Output the (X, Y) coordinate of the center of the cell containing the given text.  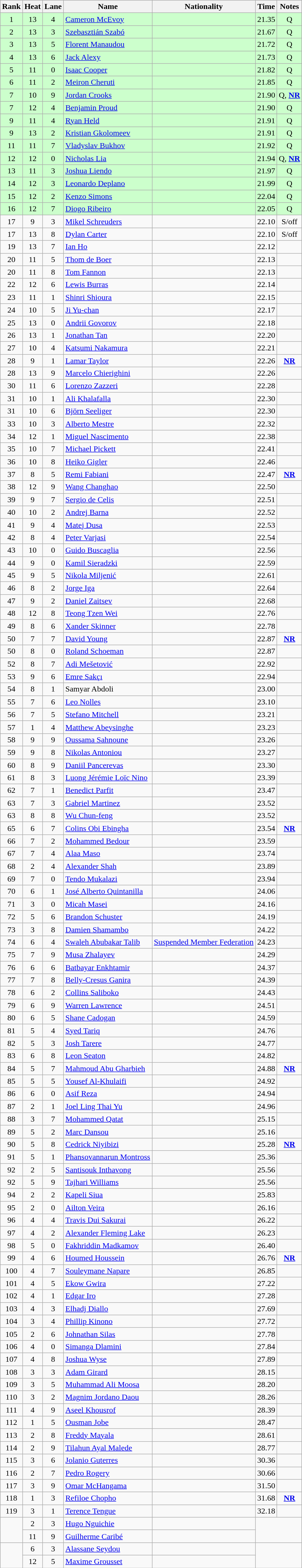
66 (11, 841)
22.05 (266, 209)
24.06 (266, 891)
24.37 (266, 968)
41 (11, 525)
Muhammad Ali Moosa (108, 1385)
39 (11, 500)
Joel Ling Thai Yu (108, 1106)
Ekow Gwira (108, 1283)
Jack Alexy (108, 57)
40 (11, 512)
22.32 (266, 424)
Miguel Nascimento (108, 436)
Sergio de Celis (108, 500)
Andrii Govorov (108, 323)
Travis Dui Sakurai (108, 1220)
Alaa Maso (108, 854)
80 (11, 1018)
34 (11, 436)
83 (11, 1056)
35 (11, 449)
Brandon Schuster (108, 917)
42 (11, 537)
73 (11, 929)
Pedro Rogery (108, 1473)
94 (11, 1195)
Matthew Abeysinghe (108, 727)
Guido Buscaglia (108, 550)
Rank (11, 7)
57 (11, 727)
Nicholas Lia (108, 158)
Lane (53, 7)
28.47 (266, 1423)
Björn Seeliger (108, 411)
19 (11, 247)
69 (11, 879)
Marc Dansou (108, 1132)
22.12 (266, 247)
27 (11, 348)
Santisouk Inthavong (108, 1169)
Jordan Crooks (108, 95)
44 (11, 563)
Name (108, 7)
27.28 (266, 1296)
Swaleh Abubakar Talib (108, 942)
26 (11, 335)
96 (11, 1220)
22.46 (266, 462)
Teong Tzen Wei (108, 613)
22.51 (266, 500)
Collins Saliboko (108, 993)
30.36 (266, 1460)
Joshua Liendo (108, 171)
28.77 (266, 1448)
Alexander Shah (108, 866)
38 (11, 487)
Ryan Held (108, 120)
23.23 (266, 727)
24.19 (266, 917)
David Young (108, 639)
115 (11, 1460)
22.68 (266, 601)
Kristian Gkolomeev (108, 133)
Oussama Sahnoune (108, 740)
113 (11, 1435)
Jorge Iga (108, 588)
Notes (290, 7)
Matej Dusa (108, 525)
Emre Sakçı (108, 677)
24.59 (266, 1018)
Daniel Zaitsev (108, 601)
Shane Cadogan (108, 1018)
68 (11, 866)
Luong Jérémie Loïc Nino (108, 778)
Szebasztián Szabó (108, 32)
Gabriel Martinez (108, 803)
21.67 (266, 32)
Vladyslav Bukhov (108, 145)
22.41 (266, 449)
56 (11, 714)
36 (11, 462)
Ousman Jobe (108, 1423)
25.15 (266, 1119)
30.66 (266, 1473)
24.16 (266, 904)
100 (11, 1271)
Andrej Barna (108, 512)
23.26 (266, 740)
José Alberto Quintanilla (108, 891)
Suspended Member Federation (204, 942)
Samyar Abdoli (108, 689)
21.73 (266, 57)
Maxime Grousset (108, 1561)
Phansovannarun Montross (108, 1157)
Batbayar Enkhtamir (108, 968)
27.22 (266, 1283)
Damien Shamambo (108, 929)
24.29 (266, 955)
Alberto Mestre (108, 424)
76 (11, 968)
Tendo Mukalazi (108, 879)
Time (266, 7)
Mahmoud Abu Gharbieh (108, 1068)
60 (11, 765)
85 (11, 1081)
108 (11, 1372)
111 (11, 1410)
22.64 (266, 588)
25.36 (266, 1157)
Benjamin Proud (108, 108)
Stefano Mitchell (108, 714)
112 (11, 1423)
23 (11, 297)
23.59 (266, 841)
Ian Ho (108, 247)
Phillip Kinono (108, 1321)
Ailton Veira (108, 1208)
Musa Zhalayev (108, 955)
23.89 (266, 866)
24.96 (266, 1106)
22.18 (266, 323)
Nikolas Antoniou (108, 752)
Mohammed Bedour (108, 841)
26.85 (266, 1271)
72 (11, 917)
Jonathan Tan (108, 335)
32.18 (266, 1511)
22.21 (266, 348)
21.97 (266, 171)
110 (11, 1397)
24.76 (266, 1031)
79 (11, 1005)
Adi Mešetović (108, 664)
61 (11, 778)
21.82 (266, 70)
33 (11, 424)
91 (11, 1157)
22.50 (266, 487)
28.20 (266, 1385)
109 (11, 1385)
24.23 (266, 942)
23.10 (266, 702)
71 (11, 904)
Elhadj Diallo (108, 1309)
Katsumi Nakamura (108, 348)
67 (11, 854)
24.94 (266, 1094)
37 (11, 474)
59 (11, 752)
Edgar Iro (108, 1296)
21.99 (266, 184)
Magnim Jordano Daou (108, 1397)
97 (11, 1233)
22.54 (266, 537)
22.47 (266, 474)
21.85 (266, 82)
Alexander Fleming Lake (108, 1233)
Houmed Houssein (108, 1258)
48 (11, 613)
103 (11, 1309)
28.61 (266, 1435)
Cedrick Niyibizi (108, 1144)
24 (11, 310)
Freddy Mayala (108, 1435)
22.61 (266, 576)
Ji Yu-chan (108, 310)
Omar McHangama (108, 1486)
Kapeli Siua (108, 1195)
Roland Schoeman (108, 651)
65 (11, 828)
62 (11, 790)
Leon Seaton (108, 1056)
31.68 (266, 1498)
Refiloe Chopho (108, 1498)
Mikel Schreuders (108, 222)
104 (11, 1321)
21.94 (266, 158)
47 (11, 601)
81 (11, 1031)
22.04 (266, 196)
30 (11, 386)
105 (11, 1334)
Asif Reza (108, 1094)
87 (11, 1106)
55 (11, 702)
27.72 (266, 1321)
53 (11, 677)
22.14 (266, 285)
24.88 (266, 1068)
90 (11, 1144)
117 (11, 1486)
24.77 (266, 1043)
Wang Changhao (108, 487)
Lamar Taylor (108, 360)
23.27 (266, 752)
23.94 (266, 879)
49 (11, 626)
Isaac Cooper (108, 70)
24.51 (266, 1005)
74 (11, 942)
Nikola Miljenić (108, 576)
28.15 (266, 1372)
Florent Manaudou (108, 45)
Tilahun Ayal Malede (108, 1448)
23.21 (266, 714)
22.94 (266, 677)
Leonardo Deplano (108, 184)
119 (11, 1511)
27.69 (266, 1309)
Kamil Sieradzki (108, 563)
Joshua Wyse (108, 1359)
Adam Girard (108, 1372)
Xander Skinner (108, 626)
26.23 (266, 1233)
25 (11, 323)
Heiko Gigler (108, 462)
Warren Lawrence (108, 1005)
21.72 (266, 45)
24.39 (266, 980)
Kenzo Simons (108, 196)
22 (11, 285)
25.83 (266, 1195)
98 (11, 1245)
Ali Khalafalla (108, 399)
27.78 (266, 1334)
99 (11, 1258)
23.39 (266, 778)
24.43 (266, 993)
28.39 (266, 1410)
102 (11, 1296)
114 (11, 1448)
95 (11, 1208)
15 (11, 196)
Peter Varjasi (108, 537)
Daniil Pancerevas (108, 765)
Diogo Ribeiro (108, 209)
Guilherme Caribé (108, 1536)
24.82 (266, 1056)
54 (11, 689)
Josh Tarere (108, 1043)
22.17 (266, 310)
43 (11, 550)
21.35 (266, 19)
101 (11, 1283)
Shinri Shioura (108, 297)
Lewis Burras (108, 285)
116 (11, 1473)
26.76 (266, 1258)
75 (11, 955)
46 (11, 588)
22.52 (266, 512)
14 (11, 184)
Johnathan Silas (108, 1334)
23.30 (266, 765)
Fakhriddin Madkamov (108, 1245)
Leo Nolles (108, 702)
Heat (33, 7)
22.38 (266, 436)
23.54 (266, 828)
23.47 (266, 790)
24.22 (266, 929)
Thom de Boer (108, 259)
23.00 (266, 689)
Micah Masei (108, 904)
Syed Tariq (108, 1031)
70 (11, 891)
Dylan Carter (108, 234)
Benedict Parfit (108, 790)
Michael Pickett (108, 449)
Aseel Khousrof (108, 1410)
Lorenzo Zazzeri (108, 386)
88 (11, 1119)
Yousef Al-Khulaifi (108, 1081)
22.20 (266, 335)
78 (11, 993)
58 (11, 740)
22.56 (266, 550)
16 (11, 209)
89 (11, 1132)
45 (11, 576)
24.92 (266, 1081)
Simanga Dlamini (108, 1346)
26.22 (266, 1220)
Belly-Cresus Ganira (108, 980)
Hugo Nguichie (108, 1523)
106 (11, 1346)
27.84 (266, 1346)
Colins Obi Ebingha (108, 828)
31.50 (266, 1486)
Marcelo Chierighini (108, 373)
77 (11, 980)
26.16 (266, 1208)
Tajhari Williams (108, 1182)
22.78 (266, 626)
Wu Chun-feng (108, 816)
22.28 (266, 386)
Nationality (204, 7)
22.59 (266, 563)
84 (11, 1068)
22.15 (266, 297)
Meiron Cheruti (108, 82)
22.53 (266, 525)
107 (11, 1359)
Mohammed Qatat (108, 1119)
Alassane Seydou (108, 1549)
21.92 (266, 145)
25.28 (266, 1144)
Terence Tengue (108, 1511)
82 (11, 1043)
Remi Fabiani (108, 474)
27.89 (266, 1359)
Souleymane Napare (108, 1271)
28.26 (266, 1397)
25.16 (266, 1132)
86 (11, 1094)
22.76 (266, 613)
Tom Fannon (108, 272)
22.92 (266, 664)
52 (11, 664)
Cameron McEvoy (108, 19)
Jolanio Guterres (108, 1460)
23.74 (266, 854)
26.40 (266, 1245)
118 (11, 1498)
